Identify which cell holds the provided text, then report its (X, Y) central coordinate. 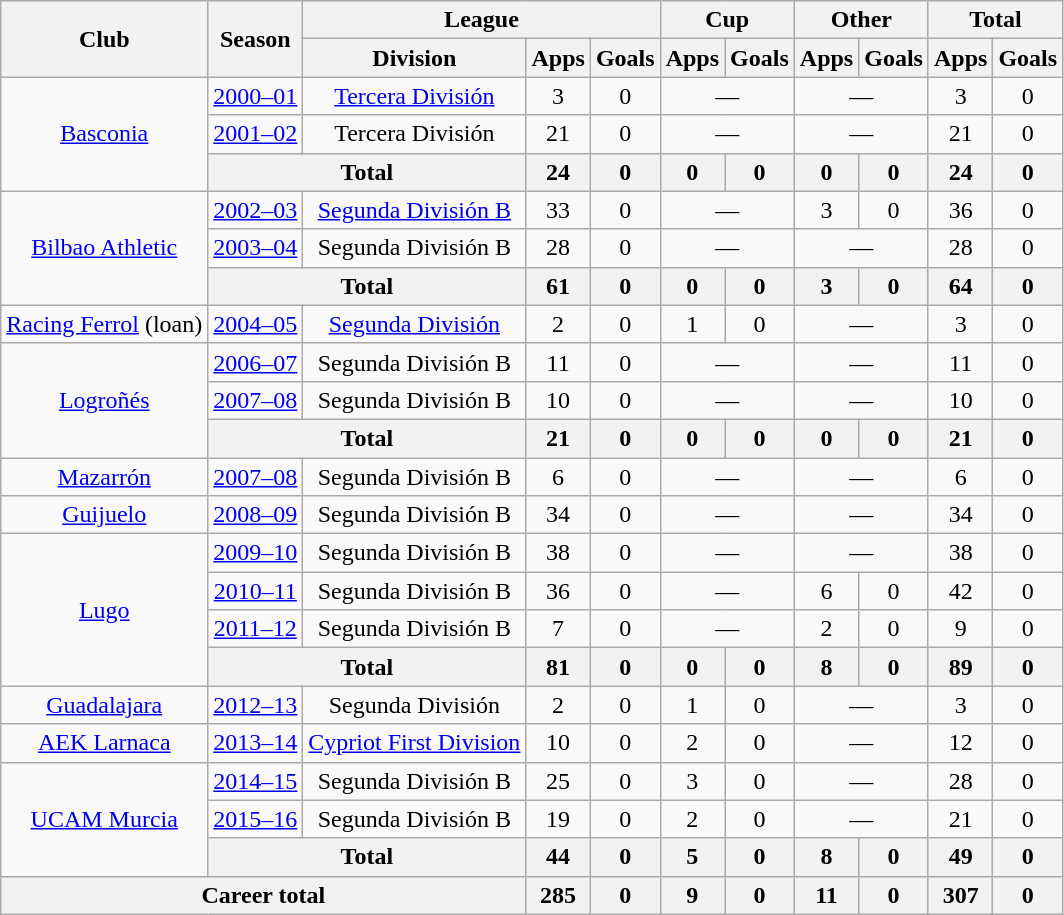
Bilbao Athletic (104, 248)
Division (414, 58)
2002–03 (256, 210)
25 (558, 781)
Basconia (104, 134)
Cup (727, 20)
61 (558, 286)
Guijuelo (104, 515)
Racing Ferrol (loan) (104, 324)
2009–10 (256, 553)
Other (861, 20)
49 (960, 857)
2006–07 (256, 362)
AEK Larnaca (104, 743)
19 (558, 819)
89 (960, 667)
33 (558, 210)
2004–05 (256, 324)
2000–01 (256, 96)
2013–14 (256, 743)
285 (558, 895)
2010–11 (256, 591)
Logroñés (104, 400)
Cypriot First Division (414, 743)
2008–09 (256, 515)
2014–15 (256, 781)
Career total (264, 895)
7 (558, 629)
2011–12 (256, 629)
307 (960, 895)
5 (692, 857)
Club (104, 39)
League (482, 20)
42 (960, 591)
Lugo (104, 610)
UCAM Murcia (104, 819)
2015–16 (256, 819)
12 (960, 743)
44 (558, 857)
64 (960, 286)
2001–02 (256, 134)
Guadalajara (104, 705)
Season (256, 39)
Mazarrón (104, 477)
2003–04 (256, 248)
2012–13 (256, 705)
81 (558, 667)
